Provide the (x, y) coordinate of the cell's center where the given text is located.  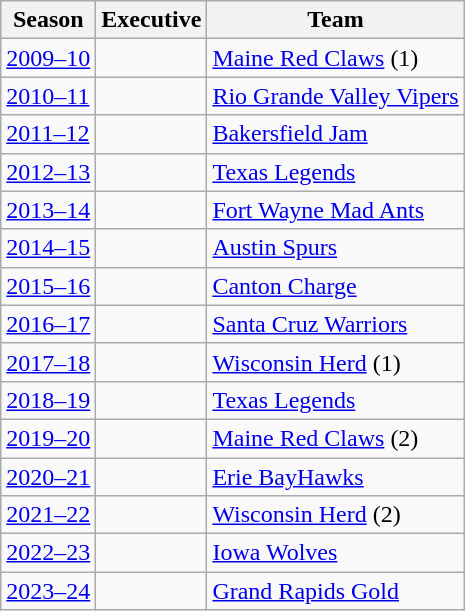
2019–20 (48, 438)
Santa Cruz Warriors (336, 324)
Rio Grande Valley Vipers (336, 96)
Maine Red Claws (2) (336, 438)
Wisconsin Herd (2) (336, 515)
Season (48, 20)
2016–17 (48, 324)
2011–12 (48, 134)
2012–13 (48, 172)
Erie BayHawks (336, 477)
2014–15 (48, 248)
Bakersfield Jam (336, 134)
Wisconsin Herd (1) (336, 362)
2018–19 (48, 400)
2013–14 (48, 210)
2010–11 (48, 96)
Fort Wayne Mad Ants (336, 210)
2020–21 (48, 477)
2015–16 (48, 286)
Maine Red Claws (1) (336, 58)
Executive (152, 20)
2017–18 (48, 362)
Team (336, 20)
2009–10 (48, 58)
Iowa Wolves (336, 553)
Canton Charge (336, 286)
Grand Rapids Gold (336, 591)
2023–24 (48, 591)
Austin Spurs (336, 248)
2021–22 (48, 515)
2022–23 (48, 553)
